For the text-containing cell, return its midpoint in (x, y) coordinate format. 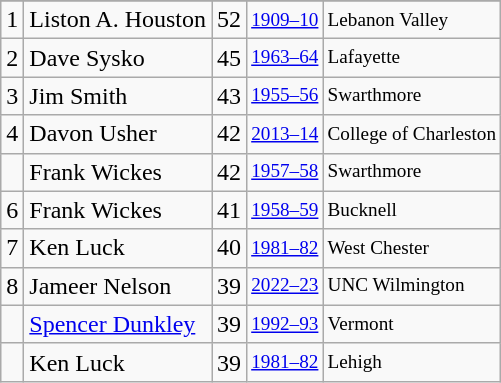
1963–64 (285, 58)
1909–10 (285, 20)
2 (12, 58)
2013–14 (285, 134)
UNC Wilmington (412, 286)
Davon Usher (118, 134)
52 (230, 20)
Liston A. Houston (118, 20)
43 (230, 96)
Lehigh (412, 362)
Spencer Dunkley (118, 324)
West Chester (412, 248)
Lebanon Valley (412, 20)
1992–93 (285, 324)
1957–58 (285, 172)
41 (230, 210)
45 (230, 58)
6 (12, 210)
3 (12, 96)
7 (12, 248)
Vermont (412, 324)
Bucknell (412, 210)
Jameer Nelson (118, 286)
1958–59 (285, 210)
1 (12, 20)
1955–56 (285, 96)
Dave Sysko (118, 58)
2022–23 (285, 286)
40 (230, 248)
Jim Smith (118, 96)
4 (12, 134)
Lafayette (412, 58)
College of Charleston (412, 134)
8 (12, 286)
